Return the [X, Y] coordinate for the center point of the cell that contains the specified text.  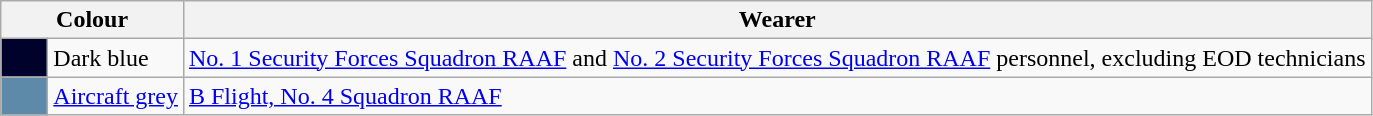
Dark blue [116, 58]
No. 1 Security Forces Squadron RAAF and No. 2 Security Forces Squadron RAAF personnel, excluding EOD technicians [777, 58]
B Flight, No. 4 Squadron RAAF [777, 96]
Aircraft grey [116, 96]
Wearer [777, 20]
Colour [92, 20]
